Capture the cell that displays the provided text and extract its [x, y] central coordinate. 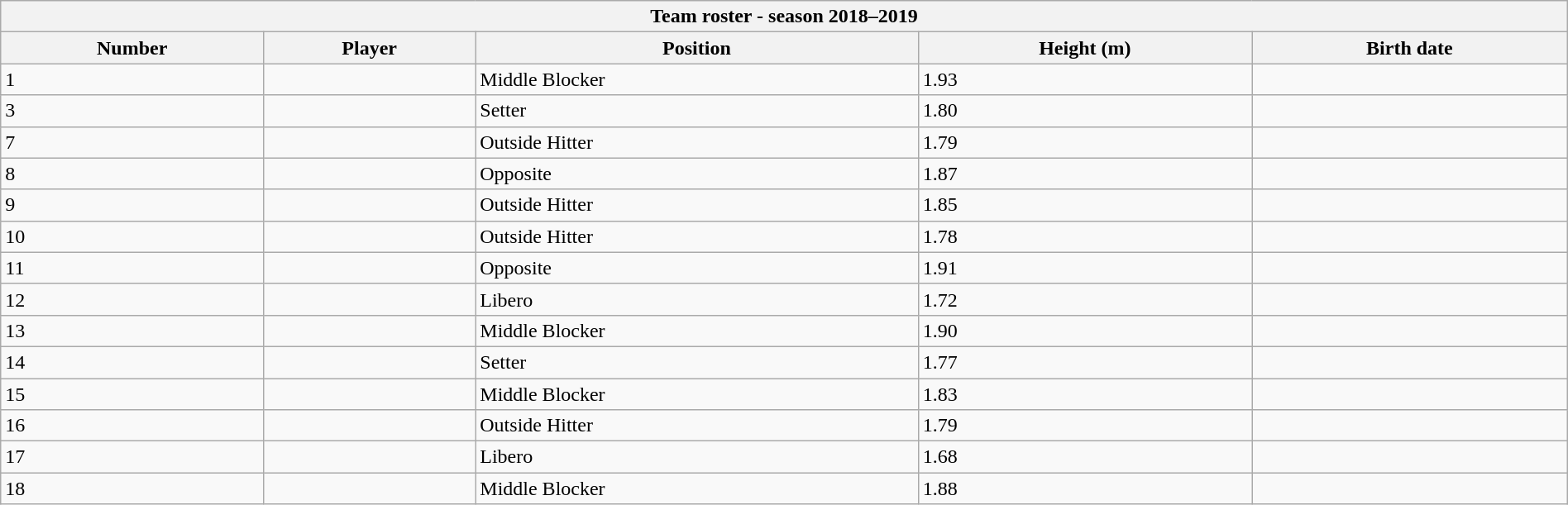
14 [132, 362]
1.68 [1085, 457]
13 [132, 331]
7 [132, 142]
16 [132, 426]
1.93 [1085, 79]
12 [132, 299]
1 [132, 79]
8 [132, 174]
10 [132, 236]
1.88 [1085, 488]
1.91 [1085, 268]
9 [132, 205]
17 [132, 457]
1.83 [1085, 394]
11 [132, 268]
3 [132, 111]
Position [696, 48]
1.78 [1085, 236]
18 [132, 488]
1.80 [1085, 111]
Player [370, 48]
Team roster - season 2018–2019 [784, 17]
1.72 [1085, 299]
Height (m) [1085, 48]
Birth date [1410, 48]
1.77 [1085, 362]
Number [132, 48]
15 [132, 394]
1.90 [1085, 331]
1.85 [1085, 205]
1.87 [1085, 174]
